Return [X, Y] of the center of cell containing provided text 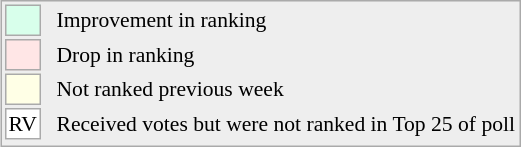
Received votes but were not ranked in Top 25 of poll [286, 124]
Drop in ranking [286, 55]
Improvement in ranking [286, 20]
Not ranked previous week [286, 90]
RV [23, 124]
